Pinpoint the cell where the given text exists, returning its (X, Y) midpoint coordinate. 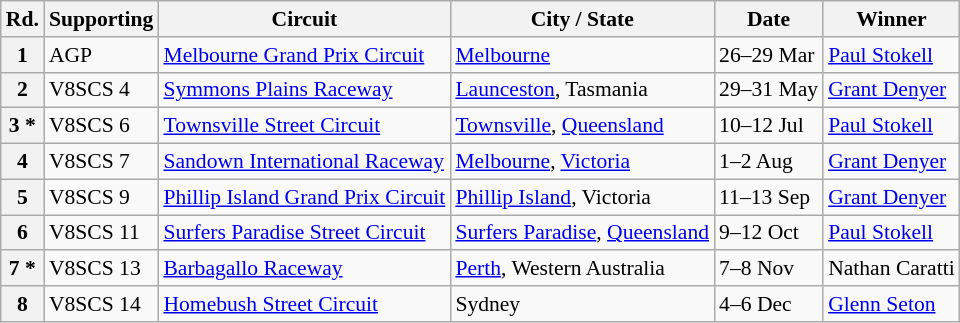
V8SCS 9 (102, 197)
10–12 Jul (768, 126)
Surfers Paradise, Queensland (582, 233)
City / State (582, 19)
V8SCS 14 (102, 304)
7–8 Nov (768, 269)
Phillip Island Grand Prix Circuit (304, 197)
Melbourne Grand Prix Circuit (304, 55)
Circuit (304, 19)
1–2 Aug (768, 162)
Townsville, Queensland (582, 126)
1 (22, 55)
9–12 Oct (768, 233)
Symmons Plains Raceway (304, 90)
V8SCS 7 (102, 162)
29–31 May (768, 90)
Rd. (22, 19)
4–6 Dec (768, 304)
8 (22, 304)
26–29 Mar (768, 55)
V8SCS 4 (102, 90)
Sandown International Raceway (304, 162)
Glenn Seton (892, 304)
6 (22, 233)
Homebush Street Circuit (304, 304)
AGP (102, 55)
V8SCS 6 (102, 126)
Townsville Street Circuit (304, 126)
Surfers Paradise Street Circuit (304, 233)
Melbourne (582, 55)
2 (22, 90)
Perth, Western Australia (582, 269)
Supporting (102, 19)
Barbagallo Raceway (304, 269)
11–13 Sep (768, 197)
4 (22, 162)
7 * (22, 269)
Nathan Caratti (892, 269)
Sydney (582, 304)
5 (22, 197)
V8SCS 11 (102, 233)
Date (768, 19)
Melbourne, Victoria (582, 162)
Phillip Island, Victoria (582, 197)
Launceston, Tasmania (582, 90)
V8SCS 13 (102, 269)
Winner (892, 19)
3 * (22, 126)
